Find where the given text appears and provide that cell's center as (X, Y) coordinate. 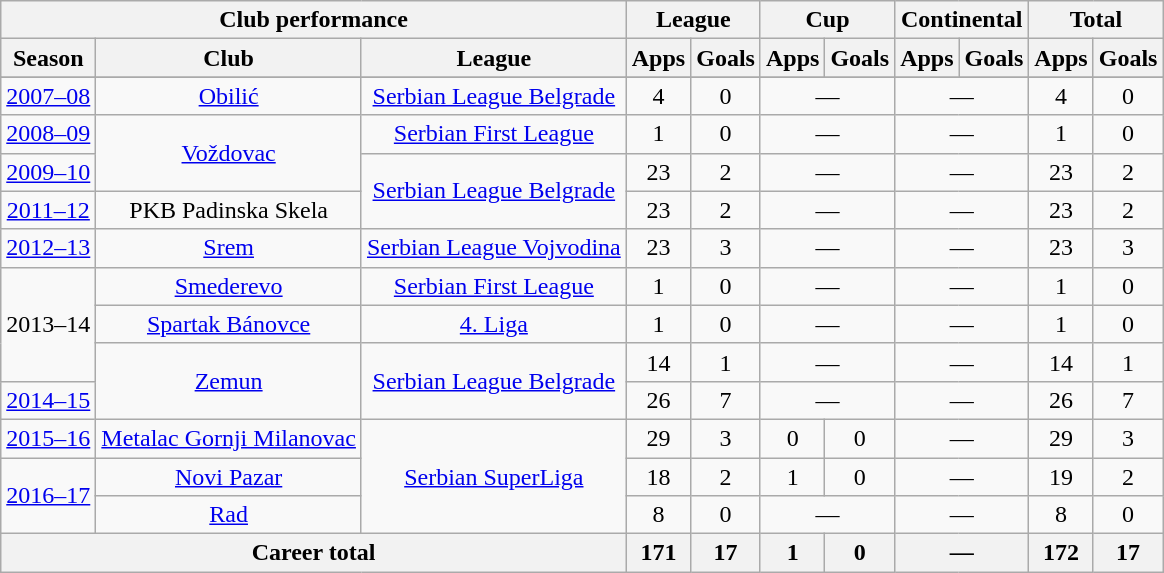
Cup (827, 20)
Obilić (229, 96)
Metalac Gornji Milanovac (229, 438)
18 (658, 477)
4. Liga (494, 324)
Season (48, 58)
Voždovac (229, 153)
2016–17 (48, 496)
Spartak Bánovce (229, 324)
171 (658, 553)
Club (229, 58)
Club performance (314, 20)
Smederevo (229, 286)
Novi Pazar (229, 477)
2013–14 (48, 324)
2014–15 (48, 400)
Career total (314, 553)
Rad (229, 515)
172 (1061, 553)
Total (1096, 20)
Serbian SuperLiga (494, 476)
19 (1061, 477)
Continental (962, 20)
Serbian League Vojvodina (494, 248)
Srem (229, 248)
2008–09 (48, 134)
PKB Padinska Skela (229, 210)
Zemun (229, 381)
2015–16 (48, 438)
2007–08 (48, 96)
2009–10 (48, 172)
2011–12 (48, 210)
2012–13 (48, 248)
